Search for the cell housing the specified text and yield its [x, y] center coordinate. 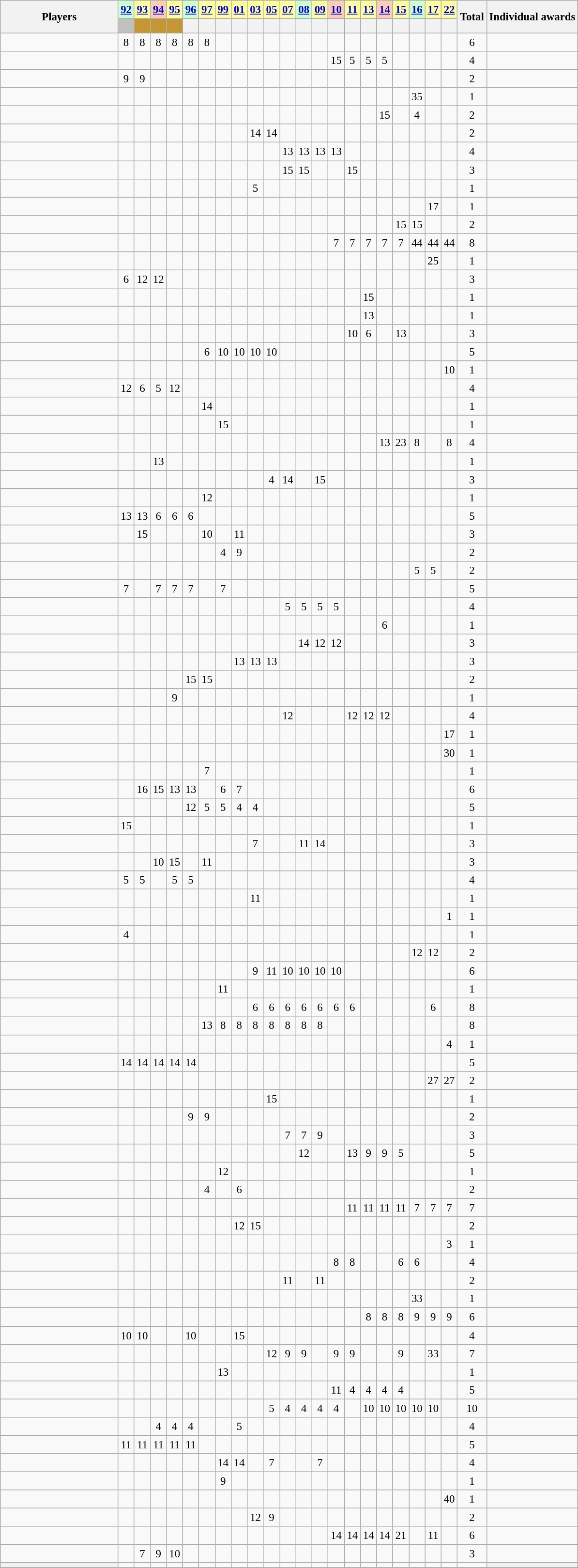
35 [417, 97]
07 [288, 10]
Total [472, 17]
93 [142, 10]
03 [256, 10]
40 [449, 1499]
97 [207, 10]
08 [304, 10]
30 [449, 753]
95 [174, 10]
Individual awards [532, 17]
22 [449, 10]
94 [159, 10]
99 [223, 10]
09 [319, 10]
23 [401, 443]
92 [126, 10]
96 [191, 10]
Players [59, 17]
21 [401, 1536]
01 [239, 10]
05 [271, 10]
25 [433, 261]
